Capture the cell that displays the provided text and extract its [X, Y] central coordinate. 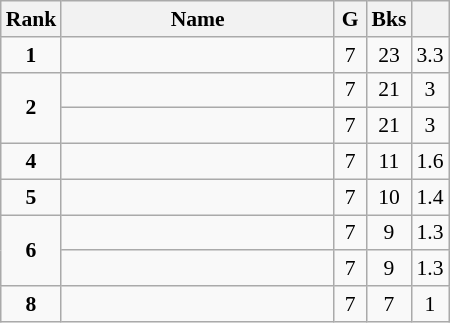
Bks [390, 19]
10 [390, 197]
2 [32, 108]
6 [32, 250]
1.4 [430, 197]
8 [32, 304]
4 [32, 162]
1.6 [430, 162]
23 [390, 55]
3.3 [430, 55]
Name [198, 19]
11 [390, 162]
G [350, 19]
Rank [32, 19]
5 [32, 197]
